Pinpoint the cell where the given text exists, returning its [X, Y] midpoint coordinate. 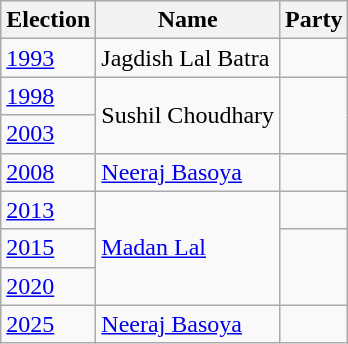
Election [48, 20]
2025 [48, 324]
Sushil Choudhary [188, 115]
1998 [48, 96]
1993 [48, 58]
Party [314, 20]
2008 [48, 172]
2013 [48, 210]
Madan Lal [188, 248]
Jagdish Lal Batra [188, 58]
2003 [48, 134]
Name [188, 20]
2015 [48, 248]
2020 [48, 286]
